Search for the cell housing the specified text and yield its (X, Y) center coordinate. 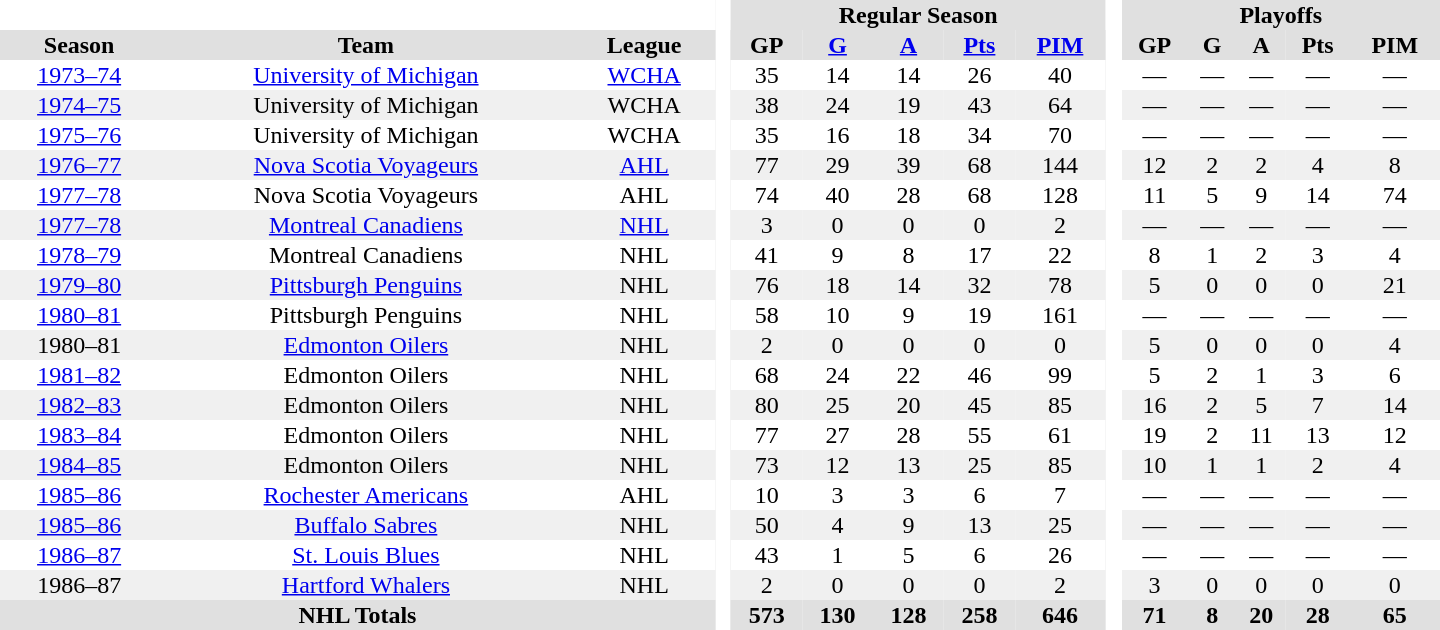
144 (1060, 165)
21 (1394, 285)
99 (1060, 375)
39 (908, 165)
58 (766, 315)
76 (766, 285)
32 (980, 285)
Buffalo Sabres (366, 525)
45 (980, 405)
League (644, 45)
78 (1060, 285)
1979–80 (79, 285)
38 (766, 105)
29 (838, 165)
1978–79 (79, 255)
17 (980, 255)
1982–83 (79, 405)
573 (766, 615)
55 (980, 435)
50 (766, 525)
34 (980, 135)
1976–77 (79, 165)
41 (766, 255)
130 (838, 615)
Playoffs (1281, 15)
70 (1060, 135)
Team (366, 45)
1974–75 (79, 105)
27 (838, 435)
Hartford Whalers (366, 585)
161 (1060, 315)
64 (1060, 105)
1975–76 (79, 135)
46 (980, 375)
73 (766, 465)
80 (766, 405)
Regular Season (918, 15)
646 (1060, 615)
71 (1155, 615)
1973–74 (79, 75)
65 (1394, 615)
1984–85 (79, 465)
Season (79, 45)
1983–84 (79, 435)
61 (1060, 435)
St. Louis Blues (366, 555)
1981–82 (79, 375)
NHL Totals (358, 615)
258 (980, 615)
Rochester Americans (366, 495)
